From the cell containing the given text, extract its center point as [X, Y] coordinate. 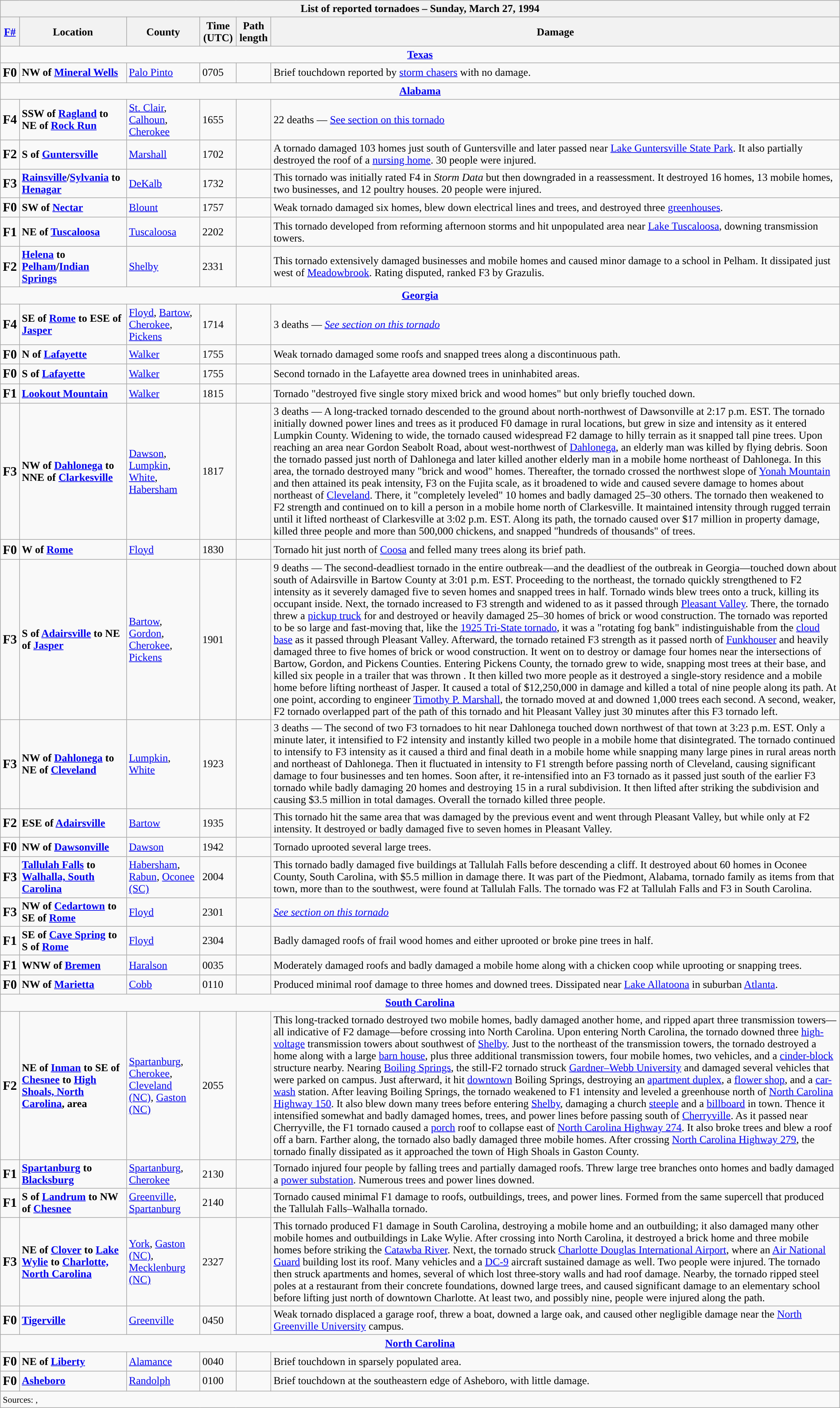
2331 [218, 266]
S of Landrum to NW of Chesnee [73, 1203]
Damage [556, 32]
2327 [218, 1262]
1702 [218, 154]
1942 [218, 847]
2055 [218, 1086]
DeKalb [163, 183]
NW of Dawsonville [73, 847]
1935 [218, 823]
List of reported tornadoes – Sunday, March 27, 1994 [420, 9]
Floyd, Bartow, Cherokee, Pickens [163, 324]
St. Clair, Calhoun, Cherokee [163, 120]
Produced minimal roof damage to three homes and downed trees. Dissipated near Lake Allatoona in suburban Atlanta. [556, 984]
1732 [218, 183]
1714 [218, 324]
Bartow, Gordon, Cherokee, Pickens [163, 640]
Bartow [163, 823]
NW of Dahlonega to NE of Cleveland [73, 764]
0100 [218, 1381]
Haralson [163, 965]
W of Rome [73, 550]
Shelby [163, 266]
22 deaths — See section on this tornado [556, 120]
0040 [218, 1361]
N of Lafayette [73, 355]
County [163, 32]
South Carolina [420, 1002]
Lumpkin, White [163, 764]
Spartanburg to Blacksburg [73, 1174]
Location [73, 32]
Greenville, Spartanburg [163, 1203]
Habersham, Rabun, Oconee (SC) [163, 877]
NW of Mineral Wells [73, 73]
North Carolina [420, 1343]
NW of Marietta [73, 984]
York, Gaston (NC), Mecklenburg (NC) [163, 1262]
Tigerville [73, 1321]
2140 [218, 1203]
Spartanburg, Cherokee [163, 1174]
Lookout Mountain [73, 394]
Brief touchdown at the southeastern edge of Asheboro, with little damage. [556, 1381]
S of Guntersville [73, 154]
Badly damaged roofs of frail wood homes and either uprooted or broke pine trees in half. [556, 940]
Texas [420, 55]
Blount [163, 207]
Palo Pinto [163, 73]
2004 [218, 877]
S of Adairsville to NE of Jasper [73, 640]
NE of Inman to SE of Chesnee to High Shoals, North Carolina, area [73, 1086]
Weak tornado damaged some roofs and snapped trees along a discontinuous path. [556, 355]
Alamance [163, 1361]
SSW of Ragland to NE of Rock Run [73, 120]
1830 [218, 550]
0110 [218, 984]
1757 [218, 207]
Tornado hit just north of Coosa and felled many trees along its brief path. [556, 550]
S of Lafayette [73, 374]
1923 [218, 764]
NE of Clover to Lake Wylie to Charlotte, North Carolina [73, 1262]
0450 [218, 1321]
0035 [218, 965]
Tornado uprooted several large trees. [556, 847]
1815 [218, 394]
3 deaths — See section on this tornado [556, 324]
1817 [218, 472]
Greenville [163, 1321]
Second tornado in the Lafayette area downed trees in uninhabited areas. [556, 374]
Brief touchdown reported by storm chasers with no damage. [556, 73]
2304 [218, 940]
SW of Nectar [73, 207]
SE of Rome to ESE of Jasper [73, 324]
Dawson, Lumpkin, White, Habersham [163, 472]
0705 [218, 73]
Sources: , [420, 1399]
Spartanburg, Cherokee, Cleveland (NC), Gaston (NC) [163, 1086]
Tornado "destroyed five single story mixed brick and wood homes" but only briefly touched down. [556, 394]
NE of Tuscaloosa [73, 231]
Randolph [163, 1381]
This tornado developed from reforming afternoon storms and hit unpopulated area near Lake Tuscaloosa, downing transmission towers. [556, 231]
1655 [218, 120]
Brief touchdown in sparsely populated area. [556, 1361]
F# [10, 32]
Asheboro [73, 1381]
Tuscaloosa [163, 231]
ESE of Adairsville [73, 823]
1901 [218, 640]
Moderately damaged roofs and badly damaged a mobile home along with a chicken coop while uprooting or snapping trees. [556, 965]
Rainsville/Sylvania to Henagar [73, 183]
See section on this tornado [556, 912]
Weak tornado damaged six homes, blew down electrical lines and trees, and destroyed three greenhouses. [556, 207]
2202 [218, 231]
2130 [218, 1174]
WNW of Bremen [73, 965]
Dawson [163, 847]
Marshall [163, 154]
Time (UTC) [218, 32]
NE of Liberty [73, 1361]
Tallulah Falls to Walhalla, South Carolina [73, 877]
2301 [218, 912]
Alabama [420, 91]
Cobb [163, 984]
Georgia [420, 295]
Helena to Pelham/Indian Springs [73, 266]
NW of Dahlonega to NNE of Clarkesville [73, 472]
SE of Cave Spring to S of Rome [73, 940]
Path length [253, 32]
NW of Cedartown to SE of Rome [73, 912]
